Search for the cell housing the specified text and yield its (X, Y) center coordinate. 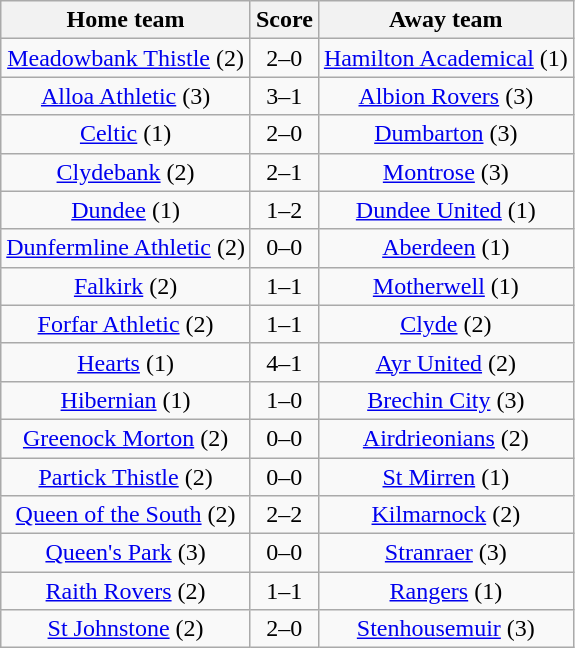
Hamilton Academical (1) (446, 58)
Hearts (1) (126, 362)
Raith Rovers (2) (126, 591)
Dundee United (1) (446, 210)
Queen's Park (3) (126, 553)
Dumbarton (3) (446, 134)
3–1 (284, 96)
Airdrieonians (2) (446, 438)
2–2 (284, 515)
Home team (126, 20)
Stranraer (3) (446, 553)
St Johnstone (2) (126, 629)
Rangers (1) (446, 591)
Clydebank (2) (126, 172)
Greenock Morton (2) (126, 438)
Queen of the South (2) (126, 515)
Montrose (3) (446, 172)
4–1 (284, 362)
Hibernian (1) (126, 400)
Stenhousemuir (3) (446, 629)
Celtic (1) (126, 134)
Clyde (2) (446, 324)
2–1 (284, 172)
1–0 (284, 400)
Forfar Athletic (2) (126, 324)
Meadowbank Thistle (2) (126, 58)
Ayr United (2) (446, 362)
Alloa Athletic (3) (126, 96)
Kilmarnock (2) (446, 515)
St Mirren (1) (446, 477)
Motherwell (1) (446, 286)
Away team (446, 20)
Brechin City (3) (446, 400)
Aberdeen (1) (446, 248)
Partick Thistle (2) (126, 477)
Score (284, 20)
Dunfermline Athletic (2) (126, 248)
Dundee (1) (126, 210)
1–2 (284, 210)
Albion Rovers (3) (446, 96)
Falkirk (2) (126, 286)
